Search for the cell housing the specified text and yield its (X, Y) center coordinate. 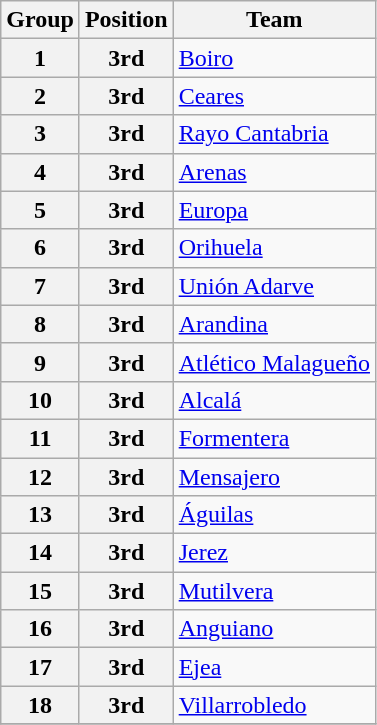
1 (40, 58)
Villarrobledo (274, 705)
7 (40, 286)
10 (40, 400)
Arandina (274, 324)
2 (40, 96)
12 (40, 477)
Team (274, 20)
3 (40, 134)
5 (40, 210)
Alcalá (274, 400)
Boiro (274, 58)
Jerez (274, 553)
Atlético Malagueño (274, 362)
4 (40, 172)
Ceares (274, 96)
Group (40, 20)
Mensajero (274, 477)
Arenas (274, 172)
Anguiano (274, 629)
Unión Adarve (274, 286)
Águilas (274, 515)
16 (40, 629)
11 (40, 438)
17 (40, 667)
Orihuela (274, 248)
9 (40, 362)
Ejea (274, 667)
15 (40, 591)
Position (126, 20)
14 (40, 553)
18 (40, 705)
13 (40, 515)
8 (40, 324)
6 (40, 248)
Formentera (274, 438)
Europa (274, 210)
Rayo Cantabria (274, 134)
Mutilvera (274, 591)
